Scan for the cell matching the given text and deliver its [X, Y] coordinate at center. 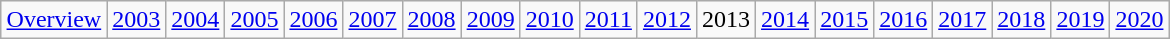
2018 [1022, 20]
2020 [1140, 20]
2005 [254, 20]
2006 [314, 20]
2004 [196, 20]
2016 [904, 20]
2010 [550, 20]
2019 [1080, 20]
2008 [432, 20]
2003 [136, 20]
2014 [786, 20]
2015 [844, 20]
2017 [962, 20]
2009 [490, 20]
2011 [608, 20]
2012 [666, 20]
2013 [726, 20]
Overview [54, 20]
2007 [372, 20]
